Capture the cell that displays the provided text and extract its (x, y) central coordinate. 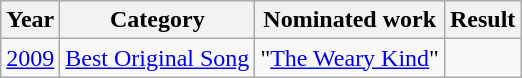
2009 (30, 58)
Year (30, 20)
Best Original Song (158, 58)
"The Weary Kind" (350, 58)
Nominated work (350, 20)
Category (158, 20)
Result (482, 20)
